Identify which cell holds the provided text, then report its [X, Y] central coordinate. 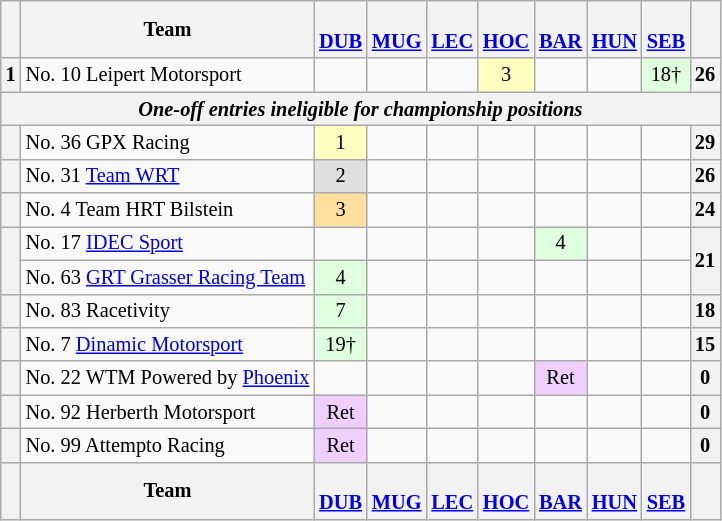
No. 31 Team WRT [168, 176]
7 [340, 311]
No. 63 GRT Grasser Racing Team [168, 277]
24 [705, 210]
No. 99 Attempto Racing [168, 445]
29 [705, 142]
No. 4 Team HRT Bilstein [168, 210]
18† [666, 75]
No. 10 Leipert Motorsport [168, 75]
No. 7 Dinamic Motorsport [168, 344]
No. 83 Racetivity [168, 311]
18 [705, 311]
No. 22 WTM Powered by Phoenix [168, 378]
15 [705, 344]
One-off entries ineligible for championship positions [360, 109]
2 [340, 176]
No. 17 IDEC Sport [168, 243]
21 [705, 260]
No. 36 GPX Racing [168, 142]
19† [340, 344]
No. 92 Herberth Motorsport [168, 412]
